Return [X, Y] of the center of cell containing provided text 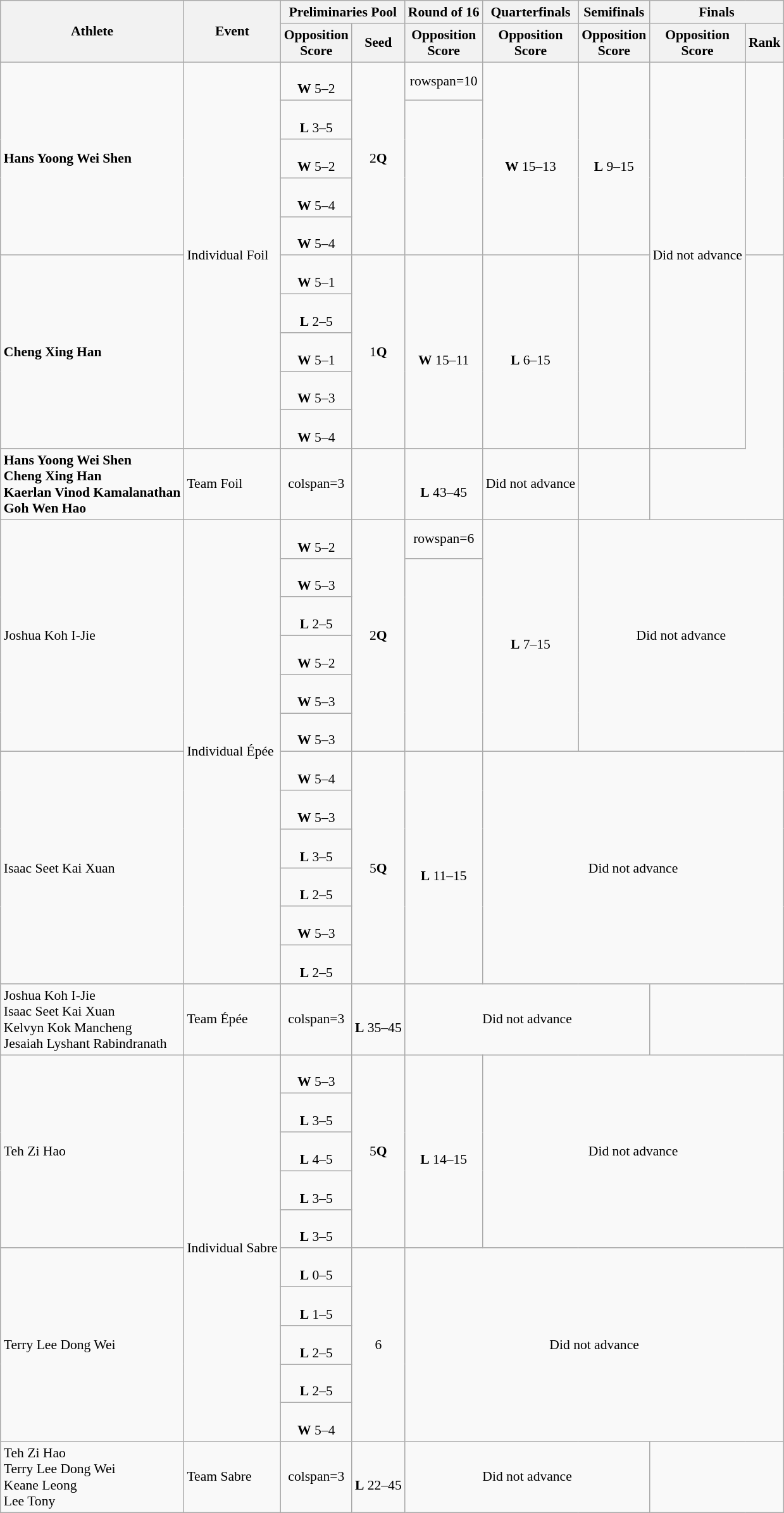
Semifinals [614, 12]
Finals [716, 12]
L 22–45 [378, 1477]
L 11–15 [444, 868]
L 1–5 [316, 1306]
rowspan=6 [444, 539]
L 9–15 [614, 159]
Athlete [92, 32]
Hans Yoong Wei ShenCheng Xing HanKaerlan Vinod KamalanathanGoh Wen Hao [92, 484]
L 7–15 [531, 635]
Round of 16 [444, 12]
1Q [378, 352]
Individual Sabre [232, 1248]
Event [232, 32]
Joshua Koh I-JieIsaac Seet Kai XuanKelvyn Kok ManchengJesaiah Lyshant Rabindranath [92, 1019]
Individual Épée [232, 752]
rowspan=10 [444, 81]
Terry Lee Dong Wei [92, 1345]
L 35–45 [378, 1019]
L 43–45 [444, 484]
Cheng Xing Han [92, 352]
Joshua Koh I-Jie [92, 635]
W 15–13 [531, 159]
Seed [378, 43]
Teh Zi Hao [92, 1152]
L 4–5 [316, 1152]
L 14–15 [444, 1152]
Hans Yoong Wei Shen [92, 159]
Preliminaries Pool [343, 12]
Team Sabre [232, 1477]
Team Foil [232, 484]
L 0–5 [316, 1268]
Isaac Seet Kai Xuan [92, 868]
Individual Foil [232, 256]
Quarterfinals [531, 12]
Team Épée [232, 1019]
Teh Zi HaoTerry Lee Dong WeiKeane LeongLee Tony [92, 1477]
6 [378, 1345]
Rank [764, 43]
L 6–15 [531, 352]
W 15–11 [444, 352]
